Search for the cell housing the specified text and yield its (x, y) center coordinate. 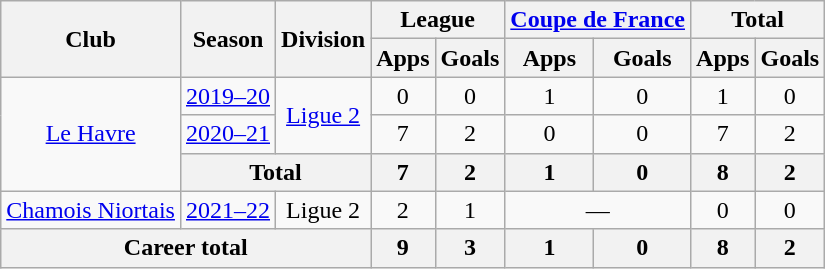
9 (403, 248)
Chamois Niortais (91, 210)
Coupe de France (598, 20)
— (598, 210)
2019–20 (228, 96)
2021–22 (228, 210)
Club (91, 39)
Division (324, 39)
Career total (186, 248)
3 (470, 248)
Season (228, 39)
Le Havre (91, 134)
League (438, 20)
2020–21 (228, 134)
